Search for the cell housing the specified text and yield its [x, y] center coordinate. 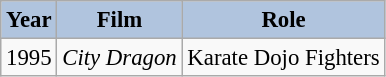
Karate Dojo Fighters [284, 58]
Film [120, 20]
Year [29, 20]
City Dragon [120, 58]
1995 [29, 58]
Role [284, 20]
